Pinpoint the cell where the given text exists, returning its (x, y) midpoint coordinate. 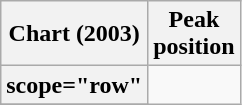
scope="row" (74, 85)
Peakposition (194, 34)
Chart (2003) (74, 34)
